Locate the cell with the specified text and output its [x, y] center coordinate. 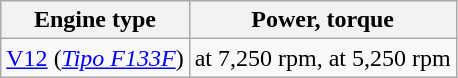
V12 (Tipo F133F) [95, 58]
Engine type [95, 20]
Power, torque [322, 20]
at 7,250 rpm, at 5,250 rpm [322, 58]
